Detect which cell encompasses the target text, then output its (X, Y) center coordinate. 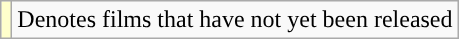
Denotes films that have not yet been released (235, 20)
